Identify which cell holds the provided text, then report its (x, y) central coordinate. 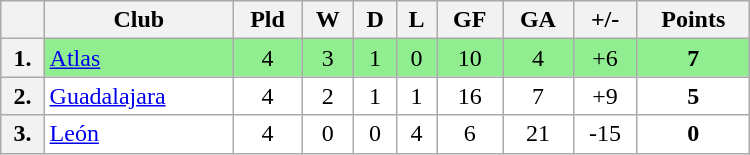
GA (538, 20)
6 (470, 134)
D (375, 20)
+9 (605, 96)
Points (693, 20)
3. (22, 134)
Pld (267, 20)
21 (538, 134)
L (416, 20)
3 (328, 58)
Club (138, 20)
+/- (605, 20)
León (138, 134)
Guadalajara (138, 96)
Atlas (138, 58)
W (328, 20)
16 (470, 96)
GF (470, 20)
10 (470, 58)
-15 (605, 134)
2 (328, 96)
5 (693, 96)
2. (22, 96)
1. (22, 58)
+6 (605, 58)
